Locate the cell with the specified text and output its (x, y) center coordinate. 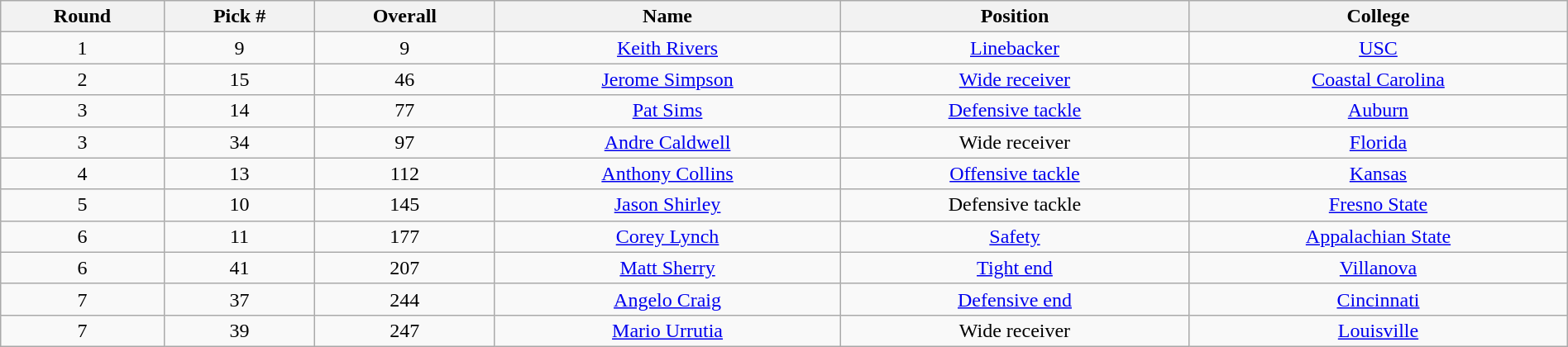
USC (1379, 48)
46 (405, 79)
Pick # (240, 17)
Safety (1014, 236)
Overall (405, 17)
15 (240, 79)
Defensive end (1014, 299)
Position (1014, 17)
Fresno State (1379, 205)
34 (240, 142)
Round (83, 17)
Tight end (1014, 268)
Andre Caldwell (667, 142)
1 (83, 48)
Jason Shirley (667, 205)
Florida (1379, 142)
145 (405, 205)
207 (405, 268)
Cincinnati (1379, 299)
Villanova (1379, 268)
11 (240, 236)
Name (667, 17)
Appalachian State (1379, 236)
Louisville (1379, 330)
4 (83, 173)
Corey Lynch (667, 236)
Jerome Simpson (667, 79)
177 (405, 236)
39 (240, 330)
Linebacker (1014, 48)
77 (405, 111)
Auburn (1379, 111)
Offensive tackle (1014, 173)
247 (405, 330)
Kansas (1379, 173)
Pat Sims (667, 111)
Coastal Carolina (1379, 79)
Mario Urrutia (667, 330)
Keith Rivers (667, 48)
Matt Sherry (667, 268)
College (1379, 17)
5 (83, 205)
10 (240, 205)
14 (240, 111)
Anthony Collins (667, 173)
Angelo Craig (667, 299)
13 (240, 173)
41 (240, 268)
112 (405, 173)
37 (240, 299)
97 (405, 142)
244 (405, 299)
2 (83, 79)
